For the text-containing cell, return its midpoint in [X, Y] coordinate format. 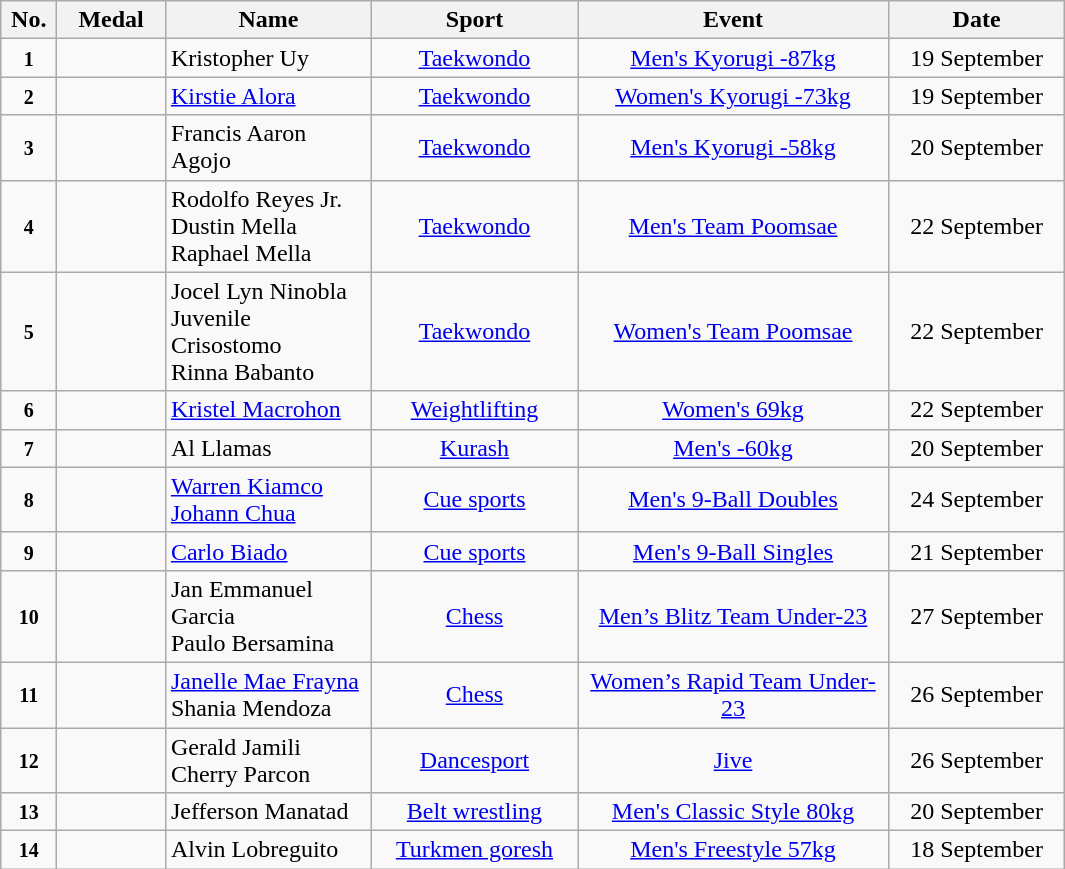
Gerald JamiliCherry Parcon [268, 760]
Men’s Blitz Team Under-23 [734, 616]
Janelle Mae FraynaShania Mendoza [268, 694]
Belt wrestling [474, 812]
18 September [977, 850]
Al Llamas [268, 448]
21 September [977, 551]
Women's Team Poomsae [734, 332]
Event [734, 20]
No. [29, 20]
Men's 9-Ball Doubles [734, 500]
Kristopher Uy [268, 58]
Dancesport [474, 760]
Warren KiamcoJohann Chua [268, 500]
Kirstie Alora [268, 96]
Jocel Lyn NinoblaJuvenile CrisostomoRinna Babanto [268, 332]
Sport [474, 20]
Rodolfo Reyes Jr.Dustin MellaRaphael Mella [268, 226]
Men's Kyorugi -87kg [734, 58]
Men's Team Poomsae [734, 226]
1 [29, 58]
Men's Classic Style 80kg [734, 812]
Name [268, 20]
10 [29, 616]
2 [29, 96]
Men's Kyorugi -58kg [734, 148]
11 [29, 694]
4 [29, 226]
24 September [977, 500]
7 [29, 448]
5 [29, 332]
Men's -60kg [734, 448]
Date [977, 20]
Men's 9-Ball Singles [734, 551]
Women's 69kg [734, 410]
8 [29, 500]
Kristel Macrohon [268, 410]
Weightlifting [474, 410]
13 [29, 812]
12 [29, 760]
Turkmen goresh [474, 850]
Jan Emmanuel GarciaPaulo Bersamina [268, 616]
Carlo Biado [268, 551]
Women's Kyorugi -73kg [734, 96]
Alvin Lobreguito [268, 850]
3 [29, 148]
Kurash [474, 448]
27 September [977, 616]
6 [29, 410]
Men's Freestyle 57kg [734, 850]
9 [29, 551]
14 [29, 850]
Jefferson Manatad [268, 812]
Jive [734, 760]
Francis Aaron Agojo [268, 148]
Medal [112, 20]
Women’s Rapid Team Under-23 [734, 694]
